Return (x, y) of the center of cell containing provided text 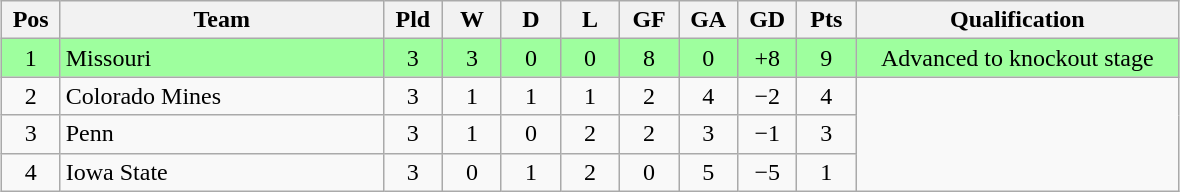
L (590, 20)
8 (650, 58)
+8 (768, 58)
Pos (30, 20)
−5 (768, 172)
W (472, 20)
Missouri (222, 58)
GD (768, 20)
Pts (826, 20)
GA (708, 20)
5 (708, 172)
D (530, 20)
Penn (222, 134)
Pld (412, 20)
9 (826, 58)
−2 (768, 96)
−1 (768, 134)
Team (222, 20)
Colorado Mines (222, 96)
Iowa State (222, 172)
Advanced to knockout stage (1018, 58)
Qualification (1018, 20)
GF (650, 20)
